Pinpoint the cell where the given text exists, returning its [x, y] midpoint coordinate. 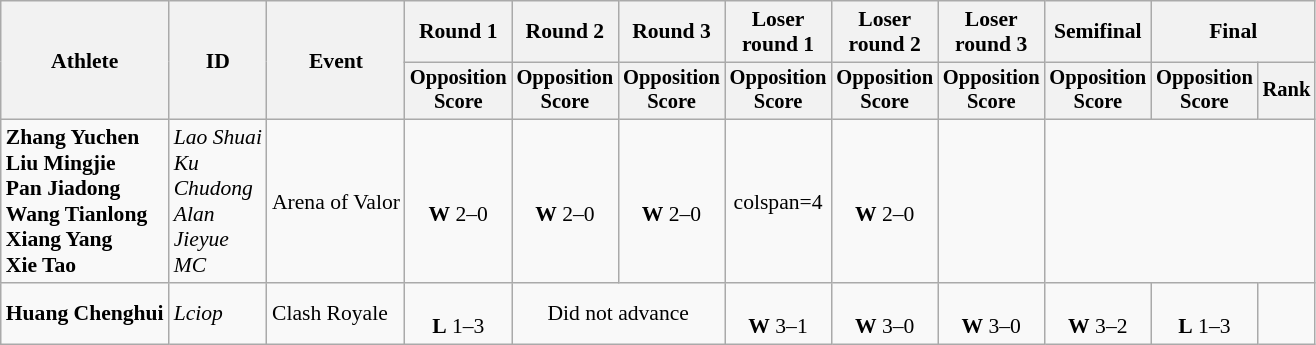
Huang Chenghui [85, 314]
Did not advance [618, 314]
Arena of Valor [336, 202]
Event [336, 60]
ID [218, 60]
Loserround 3 [992, 32]
Clash Royale [336, 314]
W 3–2 [1098, 314]
Rank [1287, 91]
Lciop [218, 314]
Athlete [85, 60]
Round 3 [672, 32]
colspan=4 [778, 202]
Final [1233, 32]
Round 2 [566, 32]
Loserround 2 [884, 32]
Lao ShuaiKuChudongAlanJieyueMC [218, 202]
Zhang YuchenLiu MingjiePan JiadongWang TianlongXiang YangXie Tao [85, 202]
Loserround 1 [778, 32]
W 3–1 [778, 314]
Semifinal [1098, 32]
Round 1 [458, 32]
